Detect which cell encompasses the target text, then output its [x, y] center coordinate. 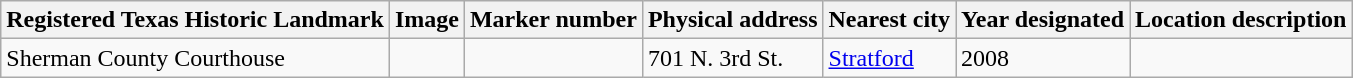
Location description [1241, 20]
Nearest city [890, 20]
Registered Texas Historic Landmark [196, 20]
Stratford [890, 58]
701 N. 3rd St. [732, 58]
Image [426, 20]
2008 [1043, 58]
Physical address [732, 20]
Sherman County Courthouse [196, 58]
Marker number [553, 20]
Year designated [1043, 20]
